Locate the cell with the specified text and output its (x, y) center coordinate. 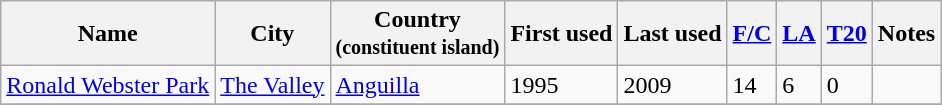
First used (562, 34)
1995 (562, 85)
Ronald Webster Park (108, 85)
2009 (672, 85)
6 (799, 85)
The Valley (272, 85)
T20 (846, 34)
Anguilla (418, 85)
Last used (672, 34)
0 (846, 85)
City (272, 34)
F/C (752, 34)
LA (799, 34)
Country(constituent island) (418, 34)
Name (108, 34)
14 (752, 85)
Notes (906, 34)
